Locate the cell with the specified text and output its [x, y] center coordinate. 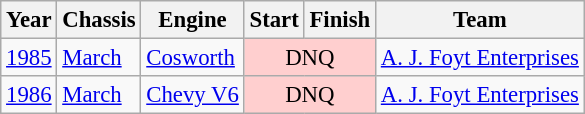
Year [29, 20]
Chassis [99, 20]
1986 [29, 95]
Cosworth [192, 58]
Chevy V6 [192, 95]
Team [480, 20]
1985 [29, 58]
Finish [340, 20]
Start [274, 20]
Engine [192, 20]
